For the text-containing cell, return its midpoint in (x, y) coordinate format. 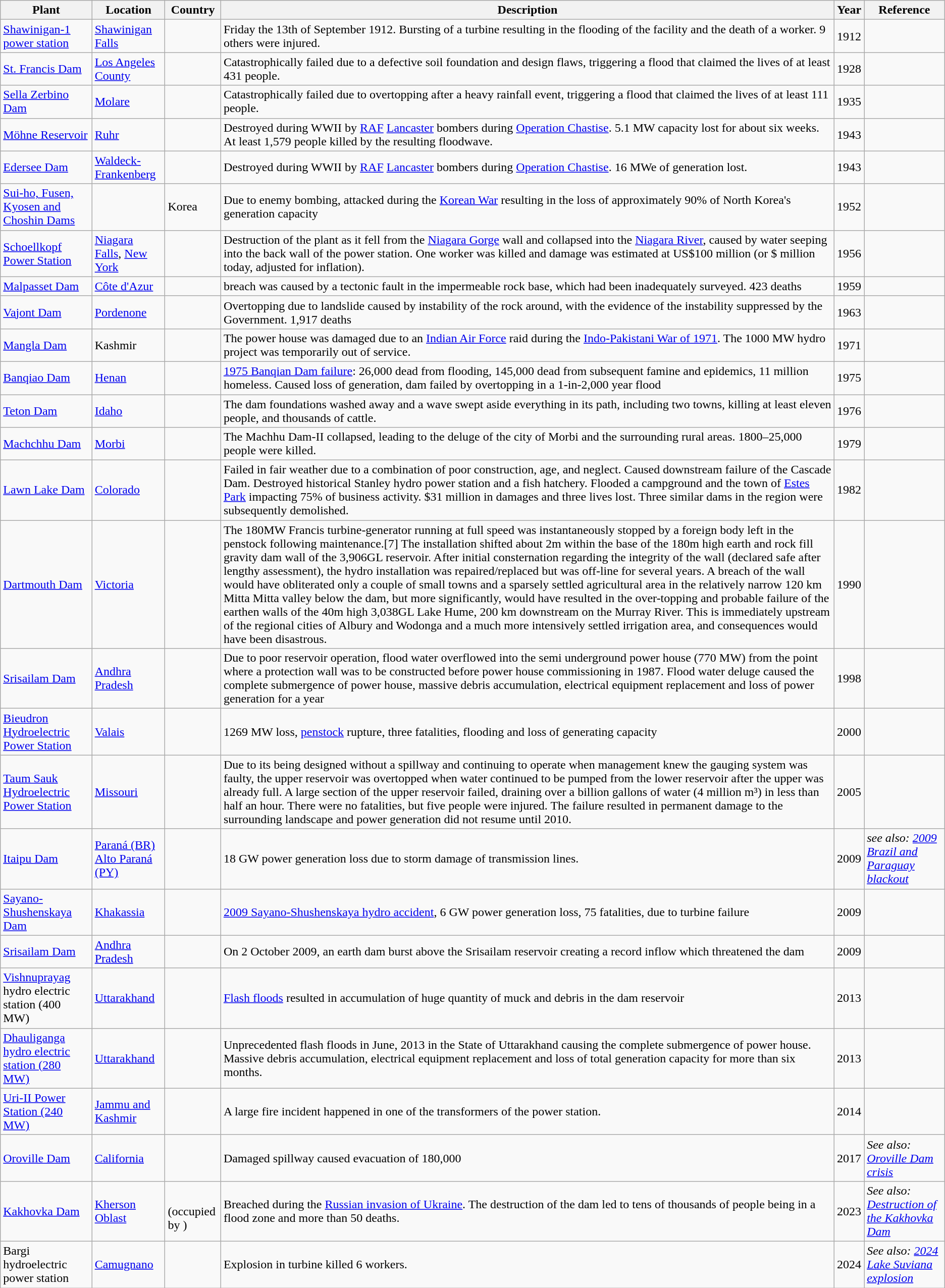
See also: 2024 Lake Suviana explosion (905, 1264)
Victoria (128, 584)
Bargi hydroelectric power station (46, 1264)
see also: 2009 Brazil and Paraguay blackout (905, 859)
Reference (905, 10)
Destroyed during WWII by RAF Lancaster bombers during Operation Chastise. 16 MWe of generation lost. (527, 168)
See also: Oroville Dam crisis (905, 1158)
Shawinigan-1 power station (46, 36)
Malpasset Dam (46, 286)
Country (193, 10)
Flash floods resulted in accumulation of huge quantity of muck and debris in the dam reservoir (527, 998)
Valais (128, 732)
The Machhu Dam-II collapsed, leading to the deluge of the city of Morbi and the surrounding rural areas. 1800–25,000 people were killed. (527, 444)
Dartmouth Dam (46, 584)
Khakassia (128, 912)
Sui-ho, Fusen, Kyosen and Choshin Dams (46, 207)
1975 (849, 378)
Catastrophically failed due to a defective soil foundation and design flaws, triggering a flood that claimed the lives of at least 431 people. (527, 69)
Colorado (128, 491)
Oroville Dam (46, 1158)
Camugnano (128, 1264)
Lawn Lake Dam (46, 491)
Catastrophically failed due to overtopping after a heavy rainfall event, triggering a flood that claimed the lives of at least 111 people. (527, 102)
Molare (128, 102)
Description (527, 10)
1269 MW loss, penstock rupture, three fatalities, flooding and loss of generating capacity (527, 732)
Ruhr (128, 134)
(occupied by ) (193, 1211)
1976 (849, 411)
1952 (849, 207)
See also: Destruction of the Kakhovka Dam (905, 1211)
Shawinigan Falls (128, 36)
1990 (849, 584)
breach was caused by a tectonic fault in the impermeable rock base, which had been inadequately surveyed. 423 deaths (527, 286)
1998 (849, 678)
Henan (128, 378)
2023 (849, 1211)
Damaged spillway caused evacuation of 180,000 (527, 1158)
Machchhu Dam (46, 444)
Vishnuprayag hydro electric station (400 MW) (46, 998)
Banqiao Dam (46, 378)
On 2 October 2009, an earth dam burst above the Srisailam reservoir creating a record inflow which threatened the dam (527, 952)
Korea (193, 207)
2000 (849, 732)
California (128, 1158)
Teton Dam (46, 411)
Year (849, 10)
Sayano-Shushenskaya Dam (46, 912)
A large fire incident happened in one of the transformers of the power station. (527, 1111)
Kherson Oblast (128, 1211)
1971 (849, 345)
1979 (849, 444)
1959 (849, 286)
Dhauliganga hydro electric station (280 MW) (46, 1058)
1956 (849, 253)
St. Francis Dam (46, 69)
Niagara Falls, New York (128, 253)
2009 Sayano-Shushenskaya hydro accident, 6 GW power generation loss, 75 fatalities, due to turbine failure (527, 912)
Itaipu Dam (46, 859)
1912 (849, 36)
Edersee Dam (46, 168)
2017 (849, 1158)
Côte d'Azur (128, 286)
Kashmir (128, 345)
Paraná (BR)Alto Paraná (PY) (128, 859)
1982 (849, 491)
Pordenone (128, 312)
Taum Sauk Hydroelectric Power Station (46, 792)
Friday the 13th of September 1912. Bursting of a turbine resulting in the flooding of the facility and the death of a worker. 9 others were injured. (527, 36)
Idaho (128, 411)
Kakhovka Dam (46, 1211)
1935 (849, 102)
Los Angeles County (128, 69)
Vajont Dam (46, 312)
Waldeck-Frankenberg (128, 168)
2014 (849, 1111)
Uri-II Power Station (240 MW) (46, 1111)
Plant (46, 10)
Due to enemy bombing, attacked during the Korean War resulting in the loss of approximately 90% of North Korea's generation capacity (527, 207)
Explosion in turbine killed 6 workers. (527, 1264)
Mangla Dam (46, 345)
Sella Zerbino Dam (46, 102)
Schoellkopf Power Station (46, 253)
2024 (849, 1264)
Jammu and Kashmir (128, 1111)
2005 (849, 792)
Bieudron Hydroelectric Power Station (46, 732)
Missouri (128, 792)
18 GW power generation loss due to storm damage of transmission lines. (527, 859)
1963 (849, 312)
Morbi (128, 444)
Möhne Reservoir (46, 134)
1928 (849, 69)
Location (128, 10)
